For the text-containing cell, return its midpoint in (X, Y) coordinate format. 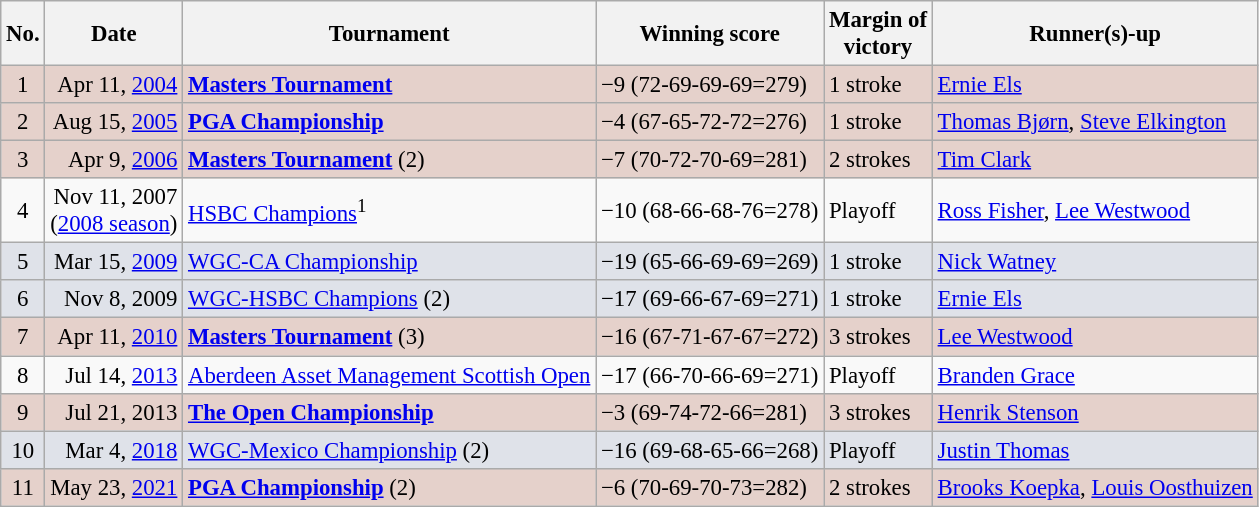
Date (114, 34)
Tim Clark (1095, 160)
Ross Fisher, Lee Westwood (1095, 210)
The Open Championship (390, 412)
Winning score (710, 34)
Jul 21, 2013 (114, 412)
Apr 11, 2010 (114, 337)
Masters Tournament (3) (390, 337)
WGC-Mexico Championship (2) (390, 450)
8 (23, 375)
7 (23, 337)
3 (23, 160)
−10 (68-66-68-76=278) (710, 210)
−4 (67-65-72-72=276) (710, 122)
HSBC Champions1 (390, 210)
No. (23, 34)
Branden Grace (1095, 375)
Aberdeen Asset Management Scottish Open (390, 375)
Apr 11, 2004 (114, 85)
11 (23, 487)
Nov 8, 2009 (114, 299)
−9 (72-69-69-69=279) (710, 85)
Nov 11, 2007(2008 season) (114, 210)
5 (23, 262)
Henrik Stenson (1095, 412)
10 (23, 450)
2 (23, 122)
−16 (69-68-65-66=268) (710, 450)
PGA Championship (390, 122)
Mar 4, 2018 (114, 450)
−17 (66-70-66-69=271) (710, 375)
WGC-CA Championship (390, 262)
−17 (69-66-67-69=271) (710, 299)
Lee Westwood (1095, 337)
Justin Thomas (1095, 450)
Jul 14, 2013 (114, 375)
−16 (67-71-67-67=272) (710, 337)
−6 (70-69-70-73=282) (710, 487)
Thomas Bjørn, Steve Elkington (1095, 122)
Margin ofvictory (878, 34)
−3 (69-74-72-66=281) (710, 412)
Aug 15, 2005 (114, 122)
4 (23, 210)
−19 (65-66-69-69=269) (710, 262)
1 (23, 85)
Runner(s)-up (1095, 34)
PGA Championship (2) (390, 487)
Tournament (390, 34)
−7 (70-72-70-69=281) (710, 160)
Nick Watney (1095, 262)
Masters Tournament (2) (390, 160)
6 (23, 299)
Brooks Koepka, Louis Oosthuizen (1095, 487)
Masters Tournament (390, 85)
May 23, 2021 (114, 487)
Mar 15, 2009 (114, 262)
9 (23, 412)
WGC-HSBC Champions (2) (390, 299)
Apr 9, 2006 (114, 160)
